Output the (X, Y) coordinate of the center of the cell containing the given text.  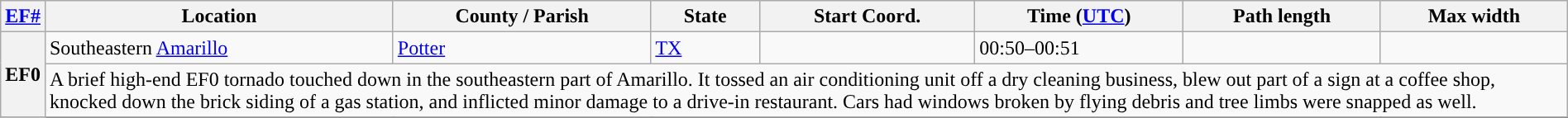
Location (218, 17)
00:50–00:51 (1079, 48)
Time (UTC) (1079, 17)
TX (705, 48)
EF0 (23, 74)
Path length (1282, 17)
Southeastern Amarillo (218, 48)
Max width (1474, 17)
Start Coord. (868, 17)
County / Parish (522, 17)
State (705, 17)
Potter (522, 48)
EF# (23, 17)
